Provide the [X, Y] coordinate of the cell's center where the given text is located.  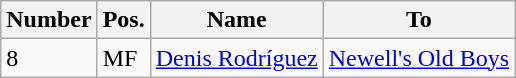
MF [124, 58]
Number [49, 20]
8 [49, 58]
Denis Rodríguez [236, 58]
Newell's Old Boys [418, 58]
To [418, 20]
Name [236, 20]
Pos. [124, 20]
